Pinpoint the cell where the given text exists, returning its [x, y] midpoint coordinate. 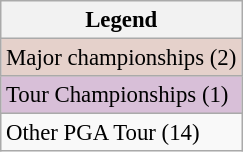
Legend [122, 20]
Other PGA Tour (14) [122, 133]
Tour Championships (1) [122, 95]
Major championships (2) [122, 58]
